Pinpoint the cell where the given text exists, returning its [X, Y] midpoint coordinate. 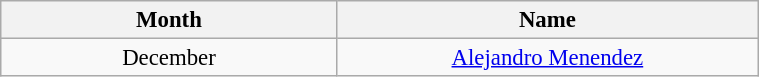
December [169, 58]
Name [548, 20]
Alejandro Menendez [548, 58]
Month [169, 20]
